Output the (x, y) coordinate of the center of the cell containing the given text.  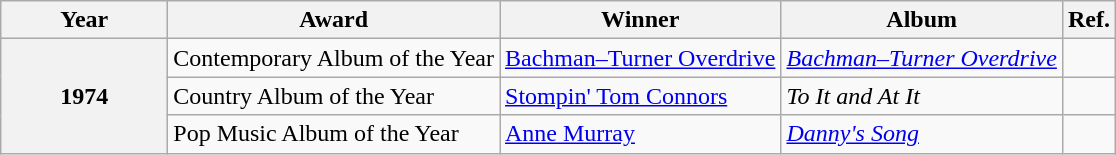
Contemporary Album of the Year (334, 58)
Danny's Song (922, 134)
Pop Music Album of the Year (334, 134)
Album (922, 20)
1974 (84, 96)
Ref. (1088, 20)
To It and At It (922, 96)
Anne Murray (640, 134)
Award (334, 20)
Year (84, 20)
Stompin' Tom Connors (640, 96)
Country Album of the Year (334, 96)
Winner (640, 20)
